Capture the cell that displays the provided text and extract its (X, Y) central coordinate. 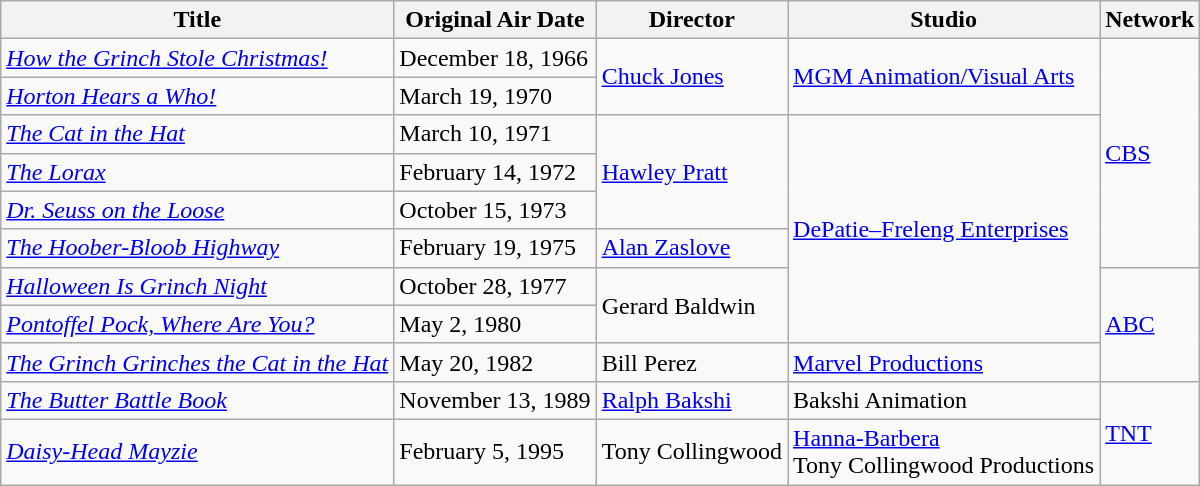
Bakshi Animation (944, 400)
Daisy-Head Mayzie (198, 452)
Hanna-BarberaTony Collingwood Productions (944, 452)
The Butter Battle Book (198, 400)
Ralph Bakshi (692, 400)
Bill Perez (692, 362)
November 13, 1989 (495, 400)
The Cat in the Hat (198, 134)
The Hoober-Bloob Highway (198, 248)
DePatie–Freleng Enterprises (944, 229)
CBS (1150, 153)
March 19, 1970 (495, 96)
Pontoffel Pock, Where Are You? (198, 324)
October 15, 1973 (495, 210)
March 10, 1971 (495, 134)
December 18, 1966 (495, 58)
MGM Animation/Visual Arts (944, 77)
The Grinch Grinches the Cat in the Hat (198, 362)
Studio (944, 20)
Marvel Productions (944, 362)
Original Air Date (495, 20)
Tony Collingwood (692, 452)
February 19, 1975 (495, 248)
February 14, 1972 (495, 172)
Horton Hears a Who! (198, 96)
February 5, 1995 (495, 452)
Dr. Seuss on the Loose (198, 210)
October 28, 1977 (495, 286)
ABC (1150, 324)
Director (692, 20)
TNT (1150, 432)
Title (198, 20)
How the Grinch Stole Christmas! (198, 58)
The Lorax (198, 172)
May 2, 1980 (495, 324)
Halloween Is Grinch Night (198, 286)
Chuck Jones (692, 77)
Hawley Pratt (692, 172)
May 20, 1982 (495, 362)
Alan Zaslove (692, 248)
Network (1150, 20)
Gerard Baldwin (692, 305)
